Locate the cell with the specified text and output its [X, Y] center coordinate. 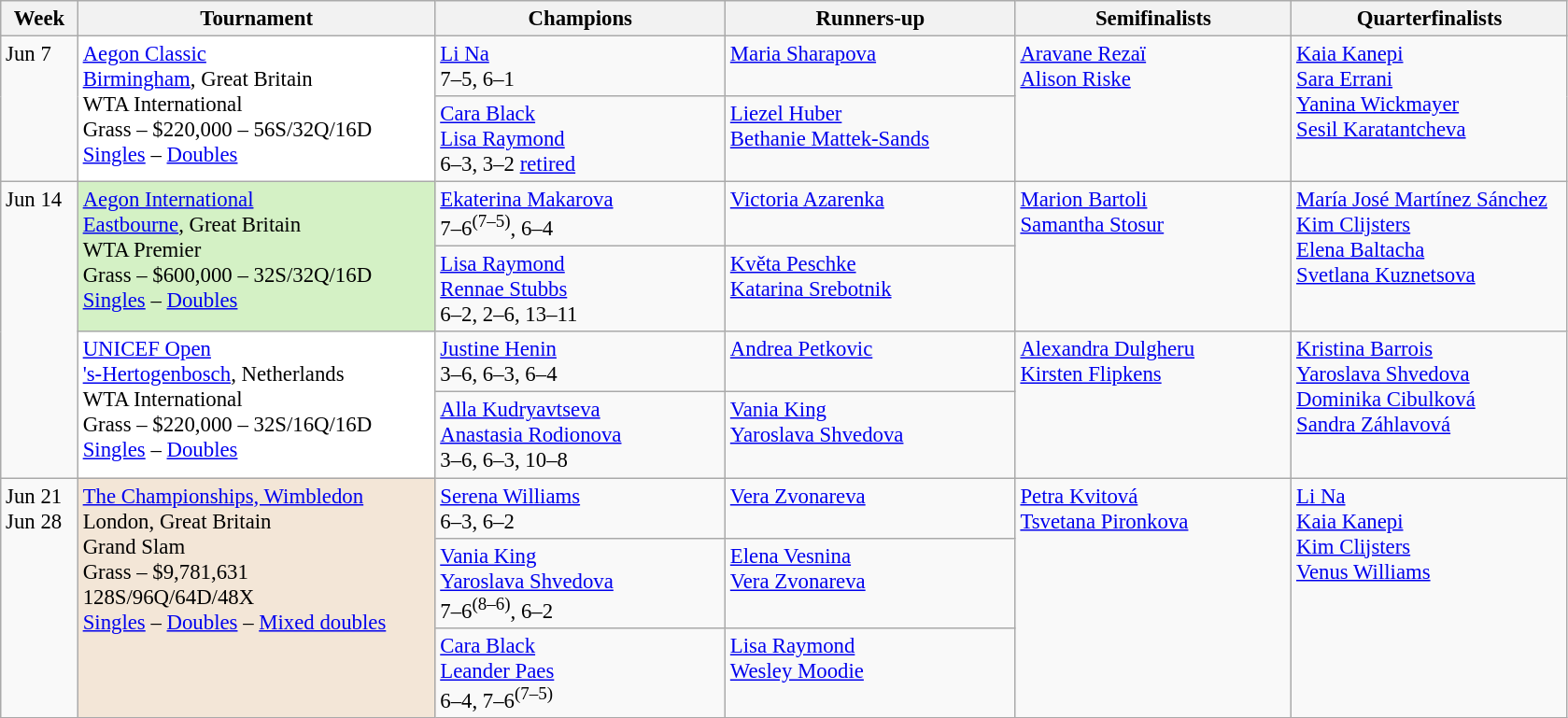
Květa Peschke Katarina Srebotnik [870, 289]
Alla Kudryavtseva Anastasia Rodionova3–6, 6–3, 10–8 [581, 435]
Vera Zvonareva [870, 508]
Week [39, 19]
Champions [581, 19]
Li Na7–5, 6–1 [581, 67]
Alexandra Dulgheru Kirsten Flipkens [1153, 405]
Lisa Raymond Rennae Stubbs6–2, 2–6, 13–11 [581, 289]
Jun 14 [39, 331]
Andrea Petkovic [870, 362]
Vania King Yaroslava Shvedova [870, 435]
Aravane Rezaï Alison Riske [1153, 109]
Aegon Classic Birmingham, Great BritainWTA InternationalGrass – $220,000 – 56S/32Q/16DSingles – Doubles [256, 109]
Cara Black Lisa Raymond6–3, 3–2 retired [581, 139]
UNICEF Open 's-Hertogenbosch, NetherlandsWTA InternationalGrass – $220,000 – 32S/16Q/16DSingles – Doubles [256, 405]
Elena Vesnina Vera Zvonareva [870, 583]
Petra Kvitová Tsvetana Pironkova [1153, 598]
Kristina Barrois Yaroslava Shvedova Dominika Cibulková Sandra Záhlavová [1430, 405]
Maria Sharapova [870, 67]
Tournament [256, 19]
Liezel Huber Bethanie Mattek-Sands [870, 139]
Li Na Kaia Kanepi Kim Clijsters Venus Williams [1430, 598]
Vania King Yaroslava Shvedova7–6(8–6), 6–2 [581, 583]
Justine Henin3–6, 6–3, 6–4 [581, 362]
The Championships, Wimbledon London, Great BritainGrand SlamGrass – $9,781,631128S/96Q/64D/48XSingles – Doubles – Mixed doubles [256, 598]
Ekaterina Makarova7–6(7–5), 6–4 [581, 215]
Marion Bartoli Samantha Stosur [1153, 258]
Kaia Kanepi Sara Errani Yanina Wickmayer Sesil Karatantcheva [1430, 109]
Jun 7 [39, 109]
Aegon International Eastbourne, Great BritainWTA PremierGrass – $600,000 – 32S/32Q/16DSingles – Doubles [256, 258]
Serena Williams6–3, 6–2 [581, 508]
Jun 21Jun 28 [39, 598]
Lisa Raymond Wesley Moodie [870, 672]
Runners-up [870, 19]
Quarterfinalists [1430, 19]
Victoria Azarenka [870, 215]
Semifinalists [1153, 19]
María José Martínez Sánchez Kim Clijsters Elena Baltacha Svetlana Kuznetsova [1430, 258]
Cara Black Leander Paes6–4, 7–6(7–5) [581, 672]
